For the text-containing cell, return its midpoint in (x, y) coordinate format. 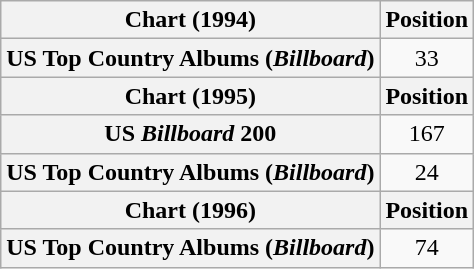
24 (427, 172)
Chart (1994) (190, 20)
74 (427, 248)
Chart (1995) (190, 96)
US Billboard 200 (190, 134)
167 (427, 134)
Chart (1996) (190, 210)
33 (427, 58)
